Locate the cell with the specified text and output its [X, Y] center coordinate. 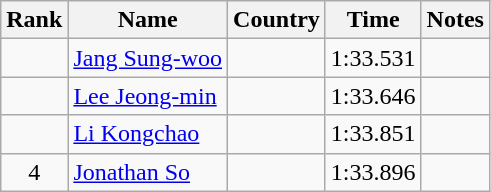
Name [148, 20]
1:33.646 [373, 96]
4 [34, 172]
Jang Sung-woo [148, 58]
1:33.896 [373, 172]
1:33.531 [373, 58]
Li Kongchao [148, 134]
Country [277, 20]
Time [373, 20]
Notes [455, 20]
1:33.851 [373, 134]
Rank [34, 20]
Lee Jeong-min [148, 96]
Jonathan So [148, 172]
